Find where the given text appears and provide that cell's center as [X, Y] coordinate. 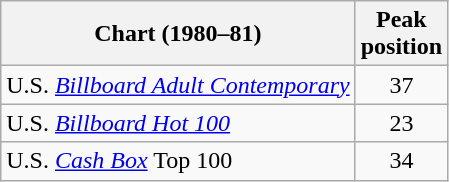
23 [401, 123]
Chart (1980–81) [178, 34]
Peakposition [401, 34]
U.S. Cash Box Top 100 [178, 161]
37 [401, 85]
U.S. Billboard Adult Contemporary [178, 85]
U.S. Billboard Hot 100 [178, 123]
34 [401, 161]
